Return [x, y] of the center of cell containing provided text 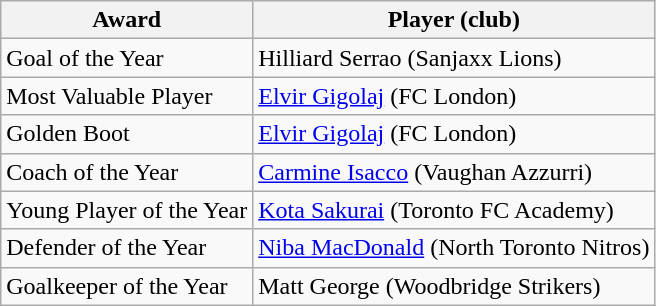
Player (club) [454, 20]
Matt George (Woodbridge Strikers) [454, 286]
Goal of the Year [127, 58]
Carmine Isacco (Vaughan Azzurri) [454, 172]
Coach of the Year [127, 172]
Defender of the Year [127, 248]
Goalkeeper of the Year [127, 286]
Golden Boot [127, 134]
Young Player of the Year [127, 210]
Niba MacDonald (North Toronto Nitros) [454, 248]
Most Valuable Player [127, 96]
Hilliard Serrao (Sanjaxx Lions) [454, 58]
Kota Sakurai (Toronto FC Academy) [454, 210]
Award [127, 20]
